Return the (x, y) coordinate for the center point of the cell that contains the specified text.  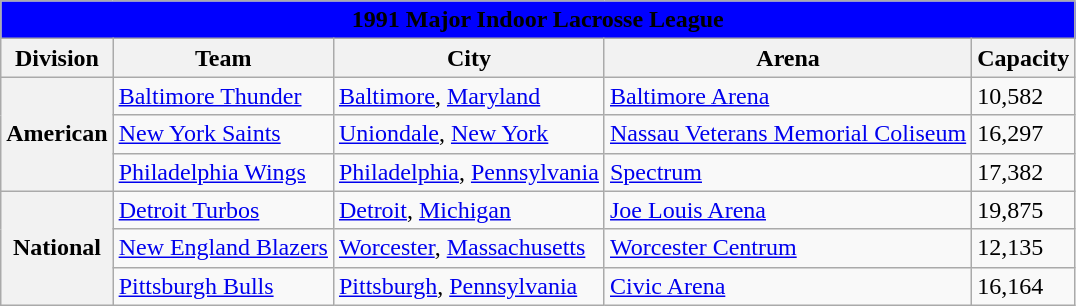
Worcester Centrum (788, 248)
12,135 (1024, 248)
Division (57, 58)
10,582 (1024, 96)
Capacity (1024, 58)
1991 Major Indoor Lacrosse League (538, 20)
National (57, 248)
City (468, 58)
New York Saints (223, 134)
Arena (788, 58)
Pittsburgh Bulls (223, 286)
17,382 (1024, 172)
Uniondale, New York (468, 134)
Philadelphia, Pennsylvania (468, 172)
Baltimore, Maryland (468, 96)
Joe Louis Arena (788, 210)
Spectrum (788, 172)
Baltimore Arena (788, 96)
16,297 (1024, 134)
Civic Arena (788, 286)
American (57, 134)
Baltimore Thunder (223, 96)
16,164 (1024, 286)
Nassau Veterans Memorial Coliseum (788, 134)
Detroit, Michigan (468, 210)
Team (223, 58)
Philadelphia Wings (223, 172)
Worcester, Massachusetts (468, 248)
19,875 (1024, 210)
Pittsburgh, Pennsylvania (468, 286)
Detroit Turbos (223, 210)
New England Blazers (223, 248)
